Return (x, y) of the center of cell containing provided text 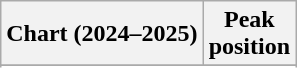
Chart (2024–2025) (102, 34)
Peakposition (249, 34)
